Capture the cell that displays the provided text and extract its [x, y] central coordinate. 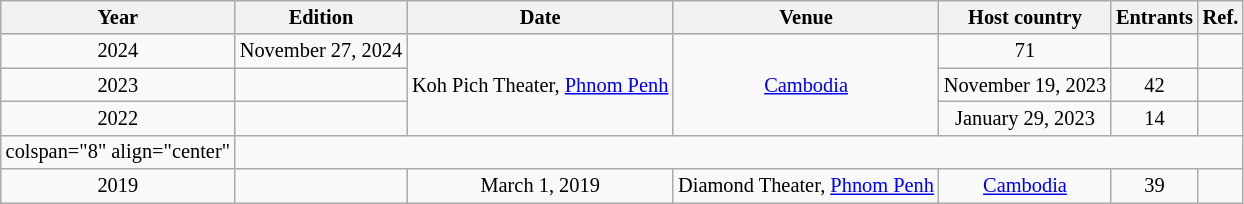
71 [1025, 51]
November 19, 2023 [1025, 85]
14 [1154, 118]
2024 [118, 51]
2022 [118, 118]
Venue [806, 17]
Host country [1025, 17]
2019 [118, 186]
November 27, 2024 [321, 51]
39 [1154, 186]
42 [1154, 85]
colspan="8" align="center" [118, 152]
March 1, 2019 [540, 186]
2023 [118, 85]
Year [118, 17]
Koh Pich Theater, Phnom Penh [540, 84]
Entrants [1154, 17]
Ref. [1220, 17]
Date [540, 17]
January 29, 2023 [1025, 118]
Diamond Theater, Phnom Penh [806, 186]
Edition [321, 17]
